Return the (X, Y) coordinate for the center point of the cell that contains the specified text.  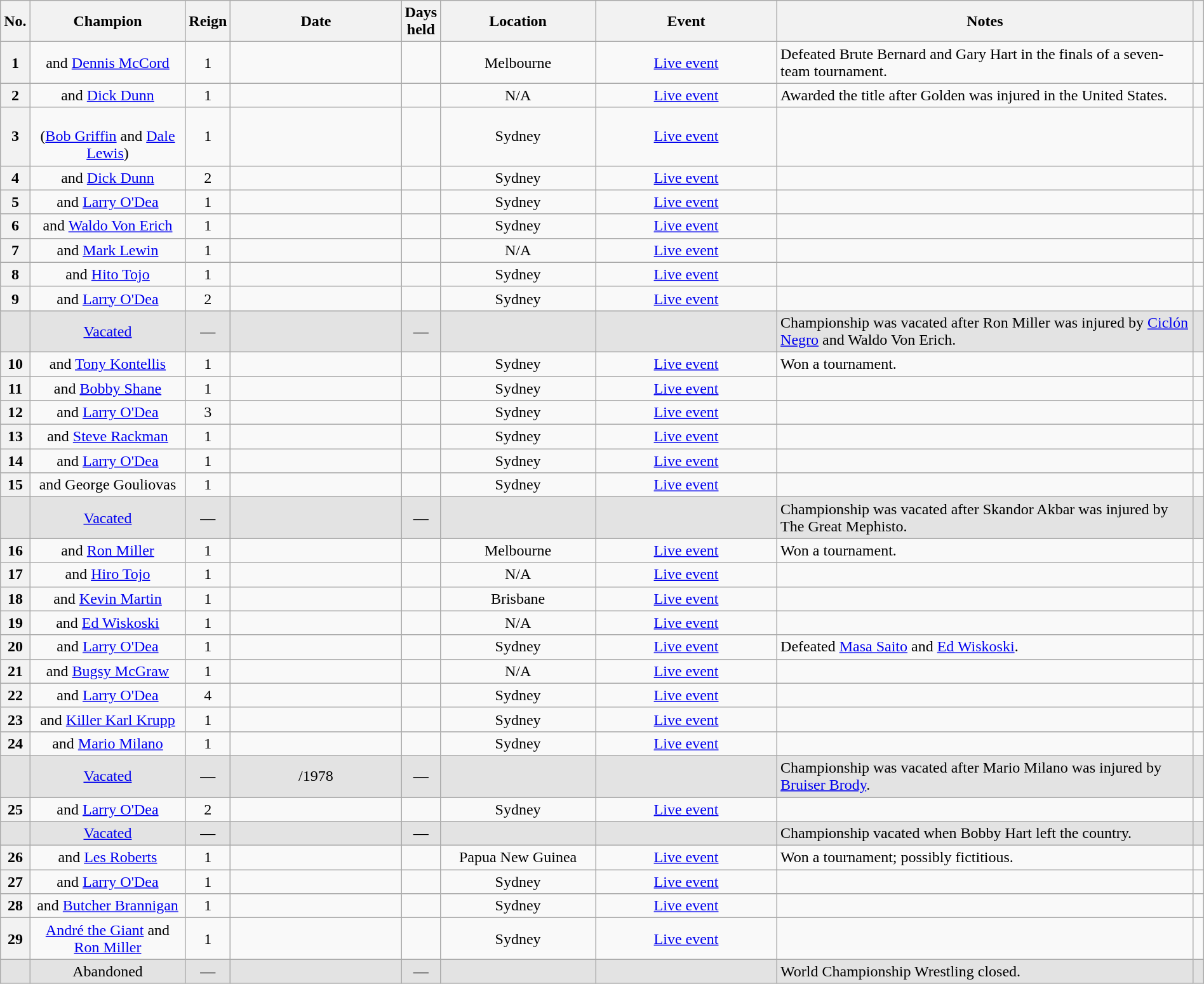
Date (316, 22)
and Kevin Martin (108, 599)
16 (15, 550)
and Bugsy McGraw (108, 671)
Location (518, 22)
25 (15, 809)
22 (15, 695)
and Mario Milano (108, 743)
Championship vacated when Bobby Hart left the country. (986, 834)
/1978 (316, 776)
and Les Roberts (108, 858)
6 (15, 226)
and Butcher Brannigan (108, 906)
Days held (421, 22)
11 (15, 388)
19 (15, 623)
10 (15, 364)
and Ron Miller (108, 550)
World Championship Wrestling closed. (986, 971)
7 (15, 250)
and Bobby Shane (108, 388)
14 (15, 461)
8 (15, 274)
Championship was vacated after Mario Milano was injured by Bruiser Brody. (986, 776)
No. (15, 22)
24 (15, 743)
Awarded the title after Golden was injured in the United States. (986, 95)
Won a tournament; possibly fictitious. (986, 858)
5 (15, 202)
21 (15, 671)
and Killer Karl Krupp (108, 719)
13 (15, 437)
15 (15, 485)
and Hito Tojo (108, 274)
29 (15, 938)
Champion (108, 22)
(Bob Griffin and Dale Lewis) (108, 136)
26 (15, 858)
28 (15, 906)
and Hiro Tojo (108, 575)
27 (15, 882)
Brisbane (518, 599)
Papua New Guinea (518, 858)
and Waldo Von Erich (108, 226)
Defeated Brute Bernard and Gary Hart in the finals of a seven-team tournament. (986, 62)
and Mark Lewin (108, 250)
Defeated Masa Saito and Ed Wiskoski. (986, 647)
and Ed Wiskoski (108, 623)
and George Gouliovas (108, 485)
and Dennis McCord (108, 62)
Abandoned (108, 971)
and Tony Kontellis (108, 364)
17 (15, 575)
20 (15, 647)
Event (686, 22)
and Steve Rackman (108, 437)
23 (15, 719)
André the Giant and Ron Miller (108, 938)
12 (15, 413)
18 (15, 599)
9 (15, 298)
Reign (208, 22)
Notes (986, 22)
Championship was vacated after Skandor Akbar was injured by The Great Mephisto. (986, 518)
Championship was vacated after Ron Miller was injured by Ciclón Negro and Waldo Von Erich. (986, 331)
